Output the [x, y] coordinate of the center of the cell containing the given text.  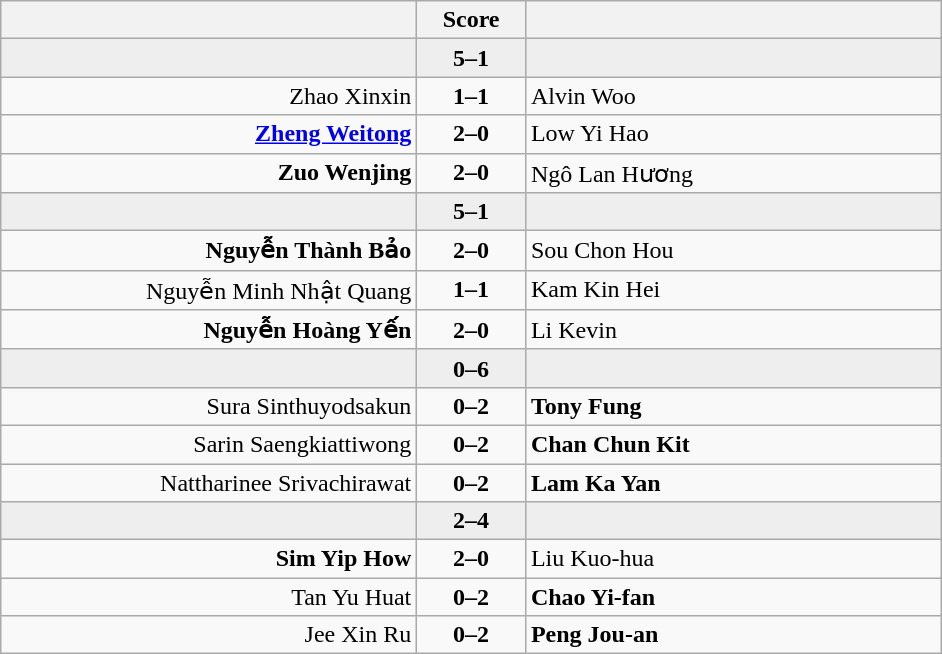
Score [472, 20]
Chan Chun Kit [733, 444]
Lam Ka Yan [733, 483]
2–4 [472, 521]
Li Kevin [733, 330]
Sou Chon Hou [733, 251]
Alvin Woo [733, 96]
Nguyễn Hoàng Yến [209, 330]
Nattharinee Srivachirawat [209, 483]
Jee Xin Ru [209, 635]
0–6 [472, 368]
Chao Yi-fan [733, 597]
Zuo Wenjing [209, 173]
Sim Yip How [209, 559]
Nguyễn Minh Nhật Quang [209, 290]
Tony Fung [733, 406]
Sarin Saengkiattiwong [209, 444]
Kam Kin Hei [733, 290]
Peng Jou-an [733, 635]
Low Yi Hao [733, 134]
Tan Yu Huat [209, 597]
Ngô Lan Hương [733, 173]
Nguyễn Thành Bảo [209, 251]
Zheng Weitong [209, 134]
Zhao Xinxin [209, 96]
Liu Kuo-hua [733, 559]
Sura Sinthuyodsakun [209, 406]
